Detect which cell encompasses the target text, then output its (x, y) center coordinate. 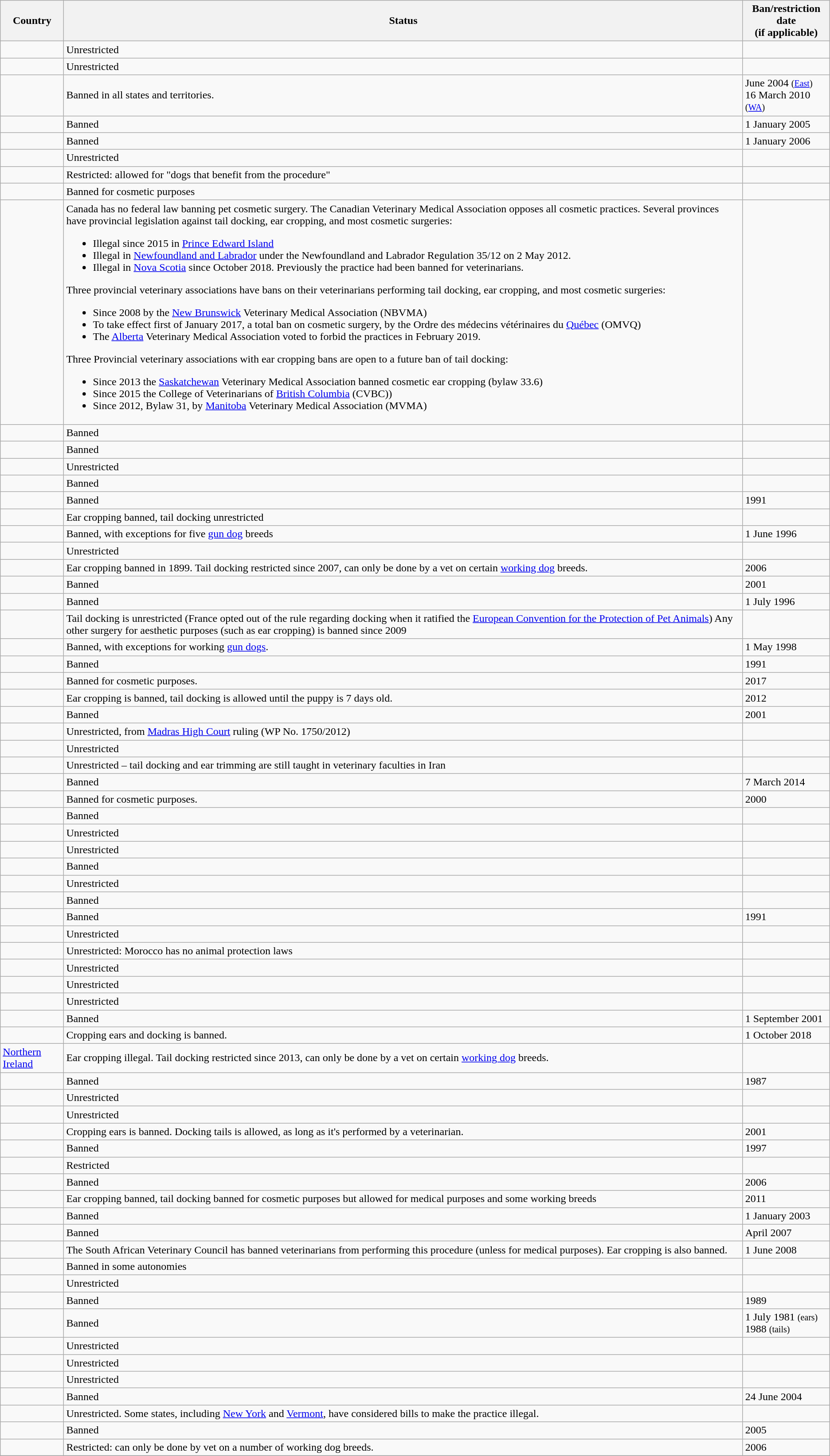
Ear cropping is banned, tail docking is allowed until the puppy is 7 days old. (403, 698)
1 May 1998 (786, 647)
24 June 2004 (786, 1397)
Country (32, 21)
Banned for cosmetic purposes (403, 191)
Unrestricted: Morocco has no animal protection laws (403, 951)
1 June 2008 (786, 1249)
1 January 2005 (786, 124)
Ear cropping illegal. Tail docking restricted since 2013, can only be done by a vet on certain working dog breeds. (403, 1058)
Northern Ireland (32, 1058)
1989 (786, 1300)
1 October 2018 (786, 1035)
Ear cropping banned in 1899. Tail docking restricted since 2007, can only be done by a vet on certain working dog breeds. (403, 568)
Unrestricted, from Madras High Court ruling (WP No. 1750/2012) (403, 731)
2011 (786, 1199)
1 January 2003 (786, 1216)
1997 (786, 1148)
2005 (786, 1430)
Ban/restriction date(if applicable) (786, 21)
Banned in some autonomies (403, 1266)
Restricted: can only be done by vet on a number of working dog breeds. (403, 1447)
1987 (786, 1081)
Banned, with exceptions for working gun dogs. (403, 647)
Restricted (403, 1165)
1 September 2001 (786, 1018)
Banned, with exceptions for five gun dog breeds (403, 534)
Restricted: allowed for "dogs that benefit from the procedure" (403, 175)
Ear cropping banned, tail docking unrestricted (403, 517)
Cropping ears is banned. Docking tails is allowed, as long as it's performed by a veterinarian. (403, 1132)
Banned in all states and territories. (403, 95)
June 2004 (East)16 March 2010 (WA) (786, 95)
2000 (786, 799)
1 January 2006 (786, 141)
1 July 1981 (ears)1988 (tails) (786, 1323)
Ear cropping banned, tail docking banned for cosmetic purposes but allowed for medical purposes and some working breeds (403, 1199)
7 March 2014 (786, 782)
Unrestricted – tail docking and ear trimming are still taught in veterinary faculties in Iran (403, 765)
Unrestricted. Some states, including New York and Vermont, have considered bills to make the practice illegal. (403, 1413)
Cropping ears and docking is banned. (403, 1035)
2017 (786, 681)
2012 (786, 698)
1 June 1996 (786, 534)
April 2007 (786, 1233)
Status (403, 21)
1 July 1996 (786, 601)
